From the cell containing the given text, extract its center point as (X, Y) coordinate. 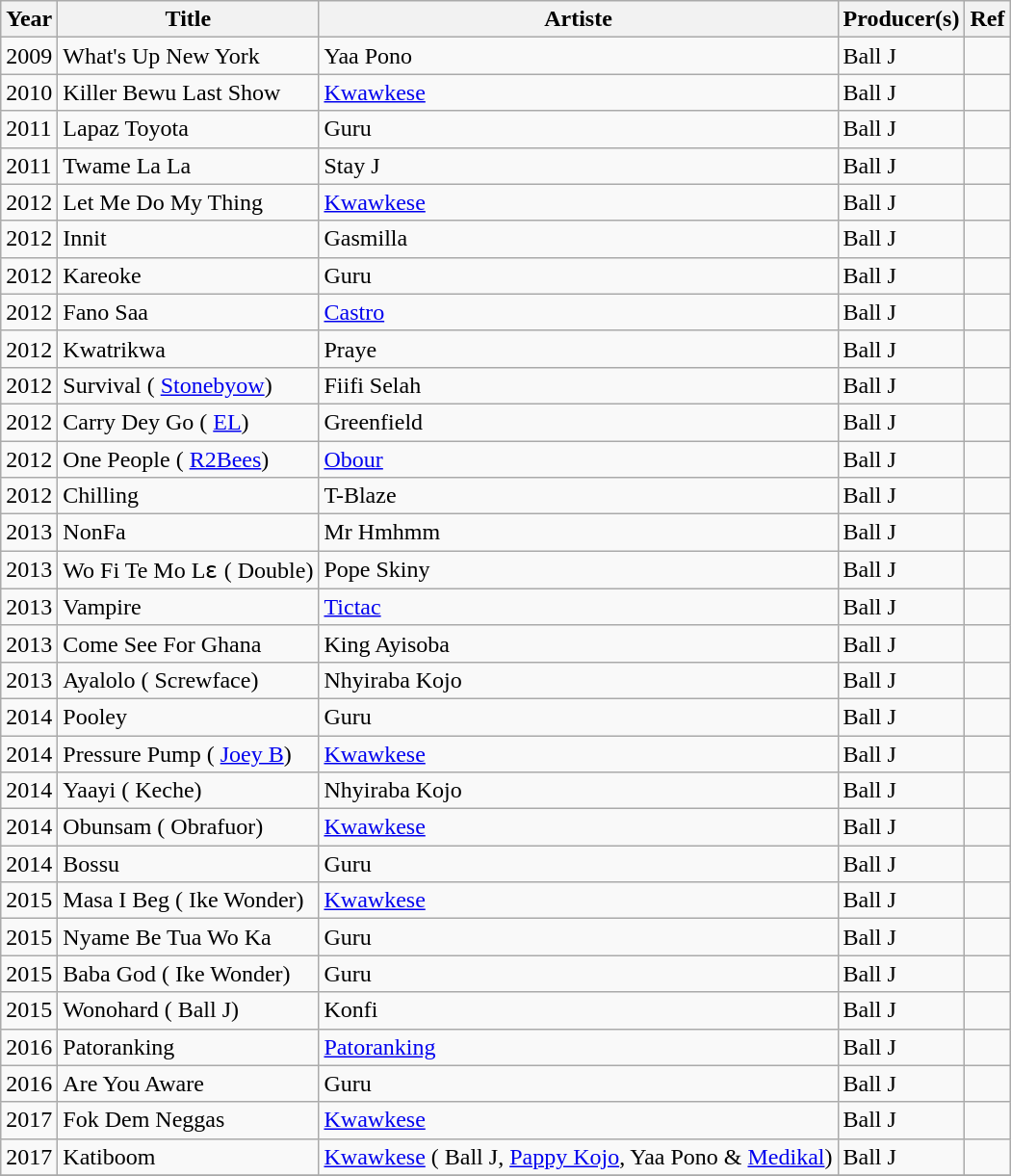
Year (29, 19)
Konfi (578, 1010)
Kareoke (189, 275)
Yaa Pono (578, 56)
Mr Hmhmm (578, 533)
NonFa (189, 533)
Kwawkese ( Ball J, Pappy Kojo, Yaa Pono & Medikal) (578, 1157)
2010 (29, 92)
Baba God ( Ike Wonder) (189, 974)
Let Me Do My Thing (189, 202)
Pope Skiny (578, 570)
Tictac (578, 607)
Title (189, 19)
King Ayisoba (578, 643)
Katiboom (189, 1157)
Gasmilla (578, 239)
Castro (578, 312)
Fok Dem Neggas (189, 1120)
Artiste (578, 19)
Nyame Be Tua Wo Ka (189, 937)
Stay J (578, 166)
Yaayi ( Keche) (189, 791)
Wo Fi Te Mo Lɛ ( Double) (189, 570)
Obour (578, 459)
Praye (578, 349)
Twame La La (189, 166)
Fano Saa (189, 312)
Producer(s) (901, 19)
Pressure Pump ( Joey B) (189, 754)
One People ( R2Bees) (189, 459)
Innit (189, 239)
T-Blaze (578, 496)
Fiifi Selah (578, 385)
Are You Aware (189, 1084)
Survival ( Stonebyow) (189, 385)
Pooley (189, 717)
Obunsam ( Obrafuor) (189, 827)
Killer Bewu Last Show (189, 92)
2009 (29, 56)
Lapaz Toyota (189, 129)
Chilling (189, 496)
Bossu (189, 864)
What's Up New York (189, 56)
Come See For Ghana (189, 643)
Ayalolo ( Screwface) (189, 680)
Wonohard ( Ball J) (189, 1010)
Greenfield (578, 422)
Masa I Beg ( Ike Wonder) (189, 901)
Vampire (189, 607)
Kwatrikwa (189, 349)
Carry Dey Go ( EL) (189, 422)
Ref (988, 19)
